Pinpoint the cell where the given text exists, returning its (x, y) midpoint coordinate. 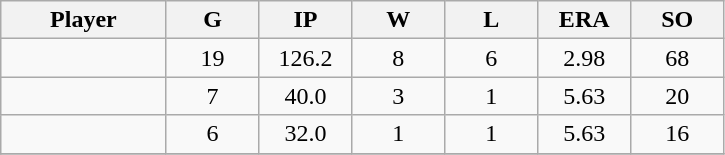
G (212, 20)
126.2 (306, 58)
32.0 (306, 134)
20 (678, 96)
W (398, 20)
Player (84, 20)
68 (678, 58)
IP (306, 20)
L (492, 20)
3 (398, 96)
7 (212, 96)
16 (678, 134)
40.0 (306, 96)
8 (398, 58)
2.98 (584, 58)
19 (212, 58)
SO (678, 20)
ERA (584, 20)
